Identify which cell holds the provided text, then report its [x, y] central coordinate. 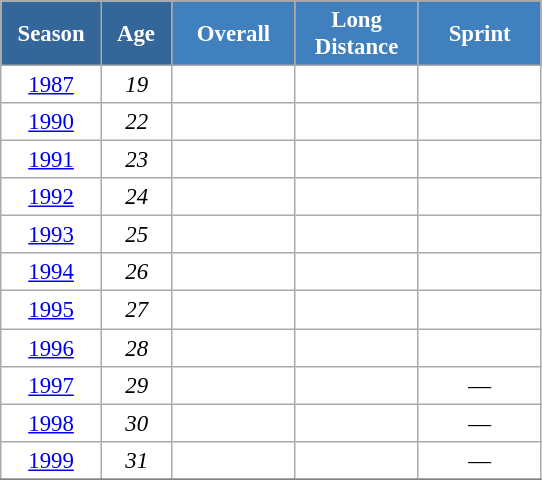
27 [136, 310]
1999 [52, 460]
1998 [52, 423]
30 [136, 423]
31 [136, 460]
Overall [234, 34]
26 [136, 273]
1993 [52, 235]
23 [136, 160]
1991 [52, 160]
1990 [52, 122]
Sprint [480, 34]
1996 [52, 348]
Season [52, 34]
1997 [52, 385]
1995 [52, 310]
1994 [52, 273]
24 [136, 197]
Long Distance [356, 34]
1992 [52, 197]
Age [136, 34]
29 [136, 385]
1987 [52, 85]
28 [136, 348]
25 [136, 235]
22 [136, 122]
19 [136, 85]
